Locate the cell with the specified text and output its (x, y) center coordinate. 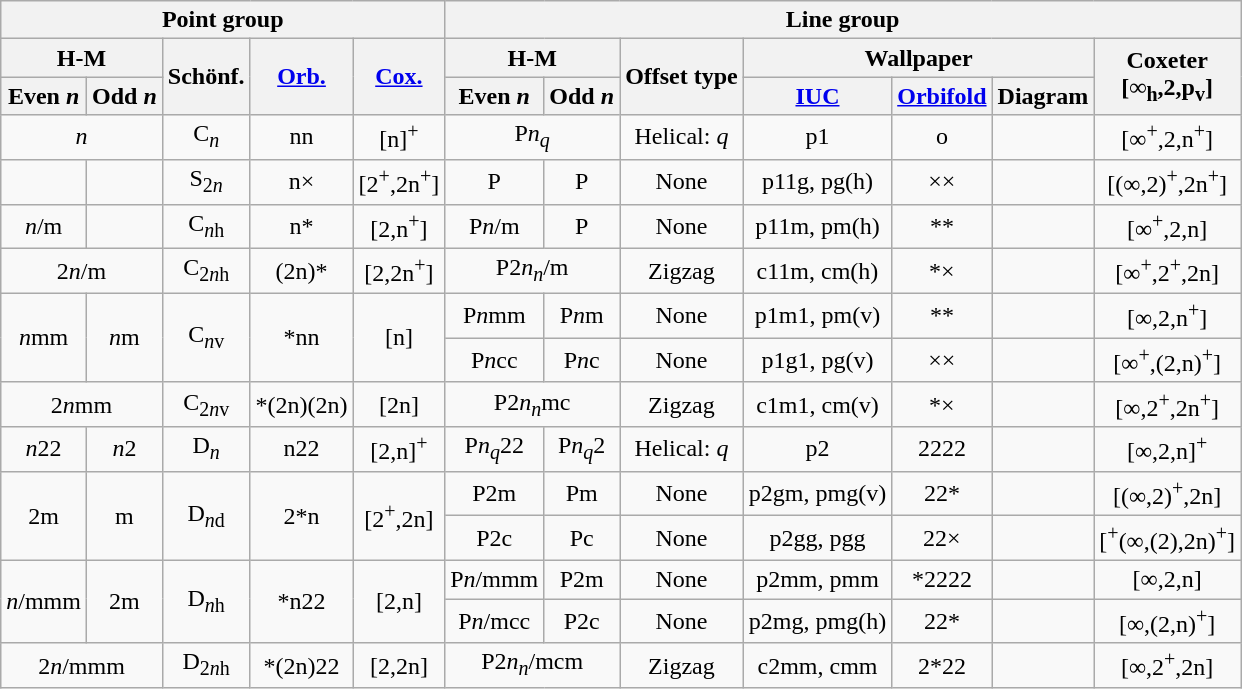
2*n (302, 516)
[(∞,2)+,2n+] (1168, 182)
c1m1, cm(v) (817, 404)
Dnd (206, 516)
n* (302, 226)
2222 (942, 450)
nmm (44, 338)
C2nv (206, 404)
Pnm (582, 316)
p2mg, pmg(h) (817, 622)
Point group (223, 20)
*nn (302, 338)
Line group (843, 20)
[2n] (399, 404)
Dn (206, 450)
[n]+ (399, 138)
[2+,2n] (399, 516)
nm (124, 338)
[∞,(2,n)+] (1168, 622)
Pc (582, 538)
2n/m (82, 272)
D2nh (206, 666)
*(2n)(2n) (302, 404)
Pncc (494, 360)
Pnq2 (582, 450)
Cn (206, 138)
Pm (582, 494)
Orbifold (942, 96)
[∞+,(2,n)+] (1168, 360)
[∞,2,n+] (1168, 316)
Pn/m (494, 226)
Pn/mmm (494, 579)
Pnmm (494, 316)
n/m (44, 226)
[∞,2,n] (1168, 579)
p1m1, pm(v) (817, 316)
Dnh (206, 602)
[+(∞,(2),2n)+] (1168, 538)
m (124, 516)
Coxeter[∞h,2,pv] (1168, 77)
[(∞,2)+,2n] (1168, 494)
[2,2n] (399, 666)
22× (942, 538)
nn (302, 138)
[∞,2+,2n] (1168, 666)
Cnh (206, 226)
c11m, cm(h) (817, 272)
p2gg, pgg (817, 538)
[2,2n+] (399, 272)
Pnq22 (494, 450)
p11g, pg(h) (817, 182)
p2mm, pmm (817, 579)
P2nnmc (532, 404)
P2nn/mcm (532, 666)
p1 (817, 138)
[2,n] (399, 602)
[2,n+] (399, 226)
Pnq (532, 138)
[∞+,2,n] (1168, 226)
Offset type (682, 77)
p2gm, pmg(v) (817, 494)
[∞,2+,2n+] (1168, 404)
p1g1, pg(v) (817, 360)
Diagram (1043, 96)
(2n)* (302, 272)
[∞+,2+,2n] (1168, 272)
[∞,2,n]+ (1168, 450)
[2,n]+ (399, 450)
Pn/mcc (494, 622)
C2nh (206, 272)
Cox. (399, 77)
Orb. (302, 77)
n× (302, 182)
o (942, 138)
[n] (399, 338)
2*22 (942, 666)
Pnc (582, 360)
n2 (124, 450)
p2 (817, 450)
S2n (206, 182)
P2nn/m (532, 272)
IUC (817, 96)
*2222 (942, 579)
Cnv (206, 338)
2n/mmm (82, 666)
2nmm (82, 404)
*n22 (302, 602)
Schönf. (206, 77)
n/mmm (44, 602)
p11m, pm(h) (817, 226)
n (82, 138)
[∞+,2,n+] (1168, 138)
[2+,2n+] (399, 182)
*(2n)22 (302, 666)
c2mm, cmm (817, 666)
Wallpaper (918, 58)
